Locate the cell with the specified text and output its (x, y) center coordinate. 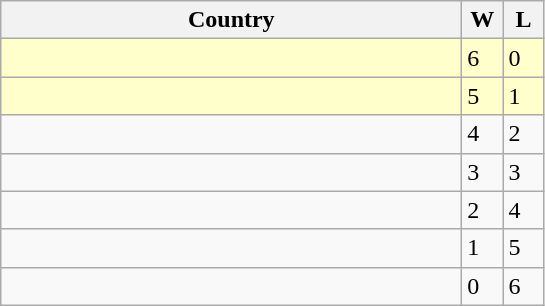
W (482, 20)
Country (232, 20)
L (524, 20)
